Capture the cell that displays the provided text and extract its [x, y] central coordinate. 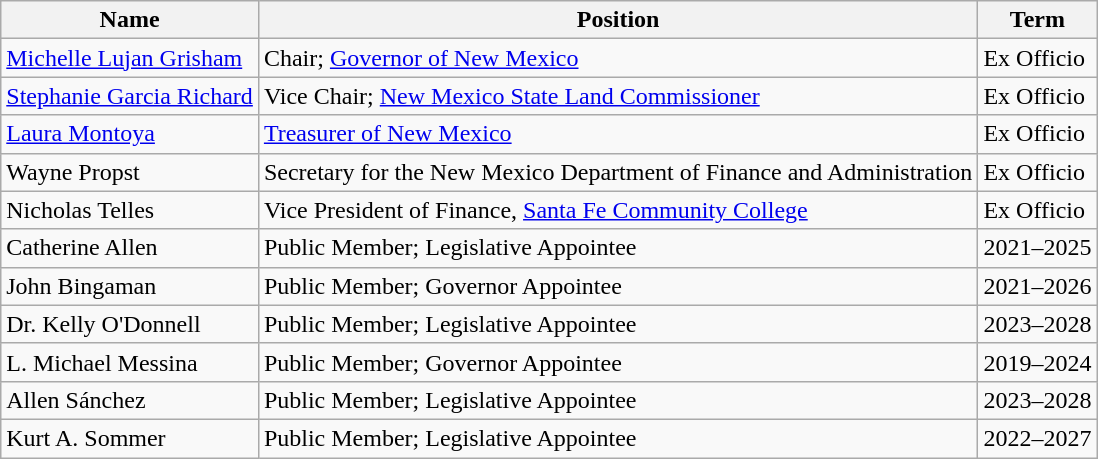
Laura Montoya [130, 134]
Treasurer of New Mexico [618, 134]
Michelle Lujan Grisham [130, 58]
Position [618, 20]
Vice President of Finance, Santa Fe Community College [618, 210]
Wayne Propst [130, 172]
2021–2025 [1038, 248]
Secretary for the New Mexico Department of Finance and Administration [618, 172]
Chair; Governor of New Mexico [618, 58]
Term [1038, 20]
Catherine Allen [130, 248]
Allen Sánchez [130, 400]
Dr. Kelly O'Donnell [130, 324]
2021–2026 [1038, 286]
Stephanie Garcia Richard [130, 96]
2019–2024 [1038, 362]
Kurt A. Sommer [130, 438]
Name [130, 20]
Vice Chair; New Mexico State Land Commissioner [618, 96]
2022–2027 [1038, 438]
Nicholas Telles [130, 210]
John Bingaman [130, 286]
L. Michael Messina [130, 362]
